Determine the [x, y] coordinate at the center of the cell enclosing the given text.  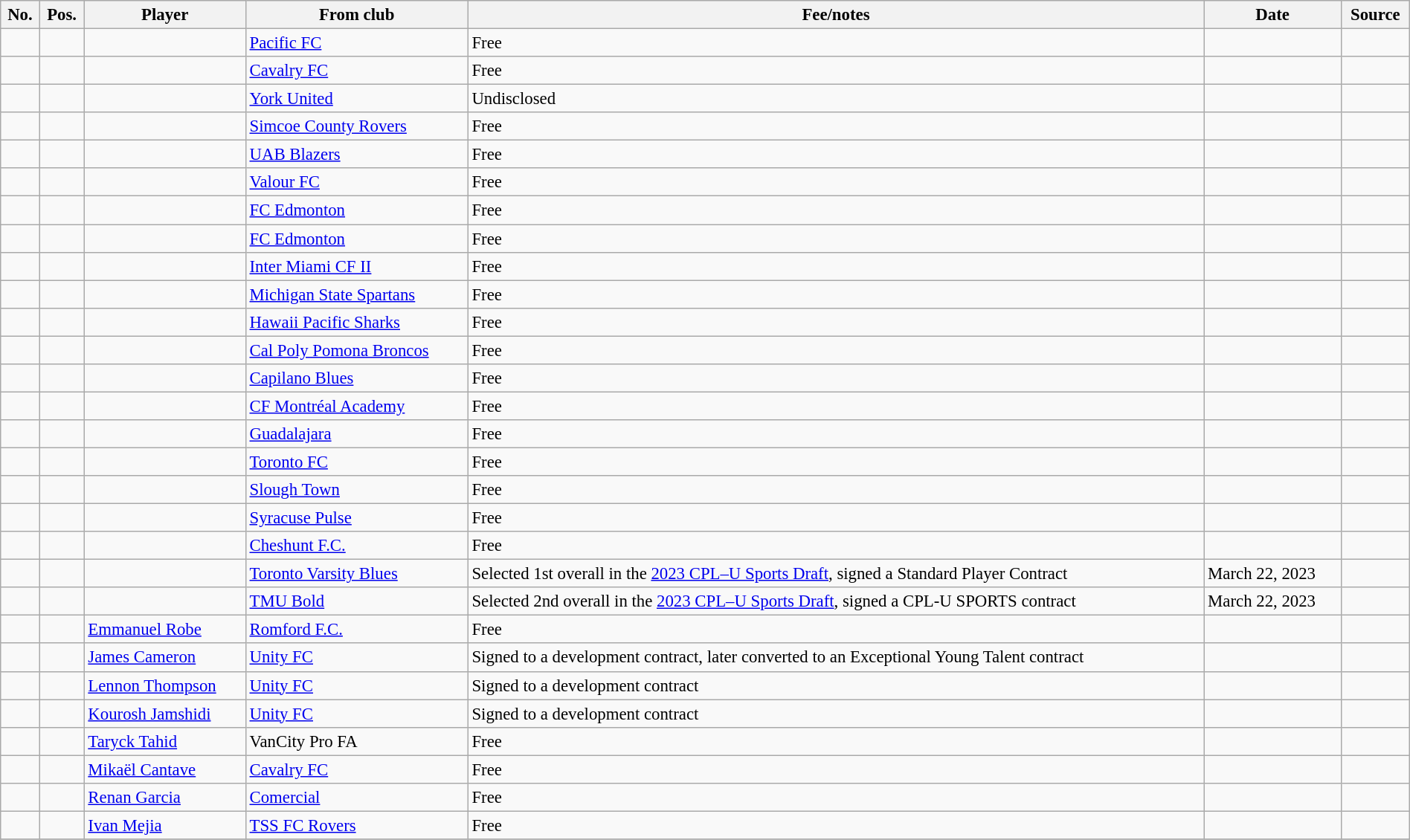
Capilano Blues [357, 378]
Pacific FC [357, 43]
James Cameron [165, 658]
Michigan State Spartans [357, 294]
York United [357, 99]
From club [357, 15]
Slough Town [357, 490]
Comercial [357, 798]
Syracuse Pulse [357, 518]
Cal Poly Pomona Broncos [357, 350]
Emmanuel Robe [165, 630]
Valour FC [357, 182]
Date [1273, 15]
Pos. [62, 15]
UAB Blazers [357, 155]
Guadalajara [357, 434]
TSS FC Rovers [357, 825]
TMU Bold [357, 601]
Source [1375, 15]
Hawaii Pacific Sharks [357, 322]
Simcoe County Rovers [357, 126]
Selected 2nd overall in the 2023 CPL–U Sports Draft, signed a CPL-U SPORTS contract [836, 601]
Toronto FC [357, 462]
Selected 1st overall in the 2023 CPL–U Sports Draft, signed a Standard Player Contract [836, 574]
Cheshunt F.C. [357, 546]
No. [20, 15]
Undisclosed [836, 99]
Mikaël Cantave [165, 769]
Taryck Tahid [165, 741]
CF Montréal Academy [357, 406]
Romford F.C. [357, 630]
VanCity Pro FA [357, 741]
Toronto Varsity Blues [357, 574]
Ivan Mejia [165, 825]
Kourosh Jamshidi [165, 714]
Inter Miami CF II [357, 266]
Player [165, 15]
Lennon Thompson [165, 685]
Fee/notes [836, 15]
Renan Garcia [165, 798]
Signed to a development contract, later converted to an Exceptional Young Talent contract [836, 658]
